For the text-containing cell, return its midpoint in (X, Y) coordinate format. 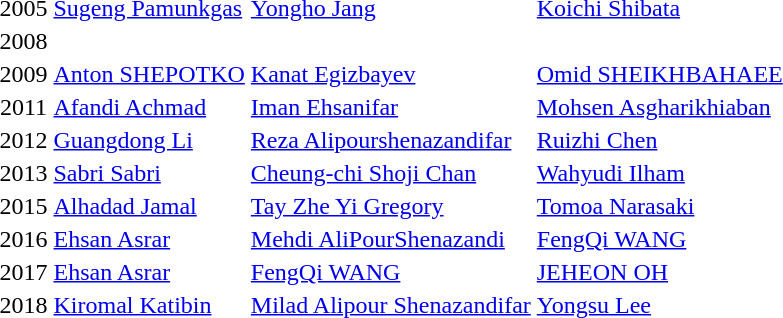
Iman Ehsanifar (390, 107)
Alhadad Jamal (149, 206)
Mehdi AliPourShenazandi (390, 239)
Guangdong Li (149, 140)
Sabri Sabri (149, 173)
Reza Alipourshenazandifar (390, 140)
Tay Zhe Yi Gregory (390, 206)
FengQi WANG (390, 272)
Kanat Egizbayev (390, 74)
Afandi Achmad (149, 107)
Anton SHEPOTKO (149, 74)
Cheung-chi Shoji Chan (390, 173)
